Scan for the cell matching the given text and deliver its (x, y) coordinate at center. 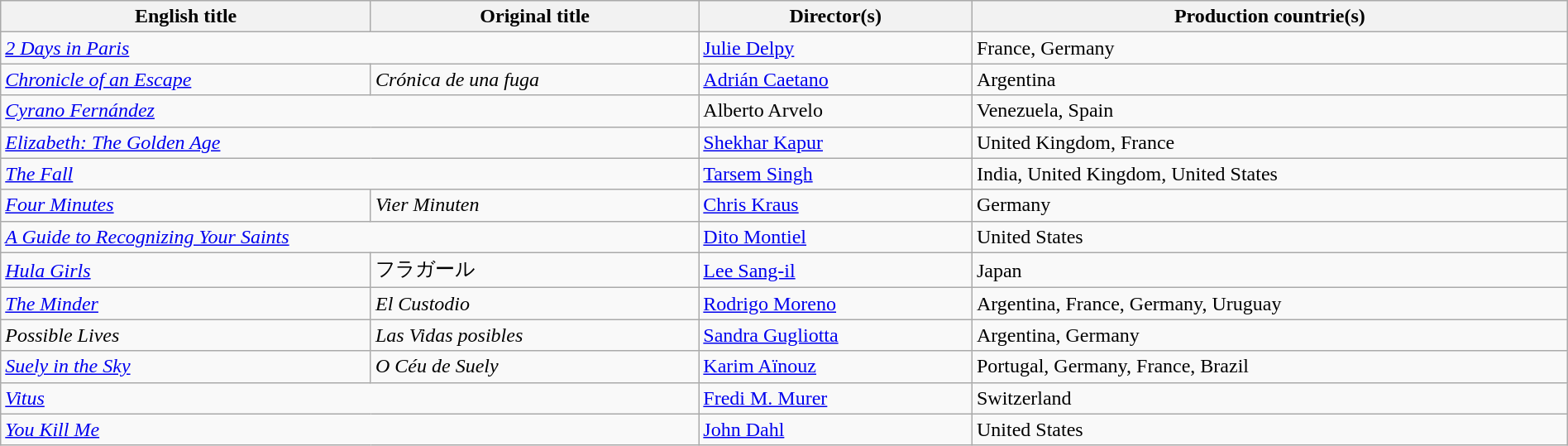
Possible Lives (186, 335)
Vier Minuten (534, 205)
2 Days in Paris (350, 48)
Rodrigo Moreno (835, 304)
Hula Girls (186, 270)
El Custodio (534, 304)
Alberto Arvelo (835, 111)
A Guide to Recognizing Your Saints (350, 237)
Suely in the Sky (186, 367)
Crónica de una fuga (534, 79)
Portugal, Germany, France, Brazil (1269, 367)
Lee Sang-il (835, 270)
You Kill Me (350, 429)
Argentina (1269, 79)
India, United Kingdom, United States (1269, 174)
Switzerland (1269, 398)
Las Vidas posibles (534, 335)
The Fall (350, 174)
フラガール (534, 270)
Director(s) (835, 17)
Julie Delpy (835, 48)
Argentina, France, Germany, Uruguay (1269, 304)
Elizabeth: The Golden Age (350, 142)
The Minder (186, 304)
France, Germany (1269, 48)
Karim Aïnouz (835, 367)
Chronicle of an Escape (186, 79)
Dito Montiel (835, 237)
English title (186, 17)
Original title (534, 17)
Adrián Caetano (835, 79)
Argentina, Germany (1269, 335)
Tarsem Singh (835, 174)
O Céu de Suely (534, 367)
Japan (1269, 270)
Cyrano Fernández (350, 111)
Vitus (350, 398)
Fredi M. Murer (835, 398)
John Dahl (835, 429)
Venezuela, Spain (1269, 111)
Shekhar Kapur (835, 142)
Germany (1269, 205)
Production countrie(s) (1269, 17)
Sandra Gugliotta (835, 335)
United Kingdom, France (1269, 142)
Four Minutes (186, 205)
Chris Kraus (835, 205)
